Extract the [X, Y] coordinate from the center of the cell holding the provided text.  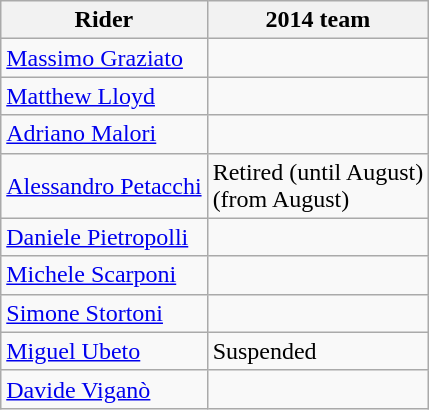
Alessandro Petacchi [104, 186]
Suspended [318, 351]
Massimo Graziato [104, 58]
2014 team [318, 20]
Michele Scarponi [104, 275]
Miguel Ubeto [104, 351]
Daniele Pietropolli [104, 237]
Davide Viganò [104, 389]
Rider [104, 20]
Simone Stortoni [104, 313]
Adriano Malori [104, 134]
Matthew Lloyd [104, 96]
Retired (until August) (from August) [318, 186]
